Capture the cell that displays the provided text and extract its [X, Y] central coordinate. 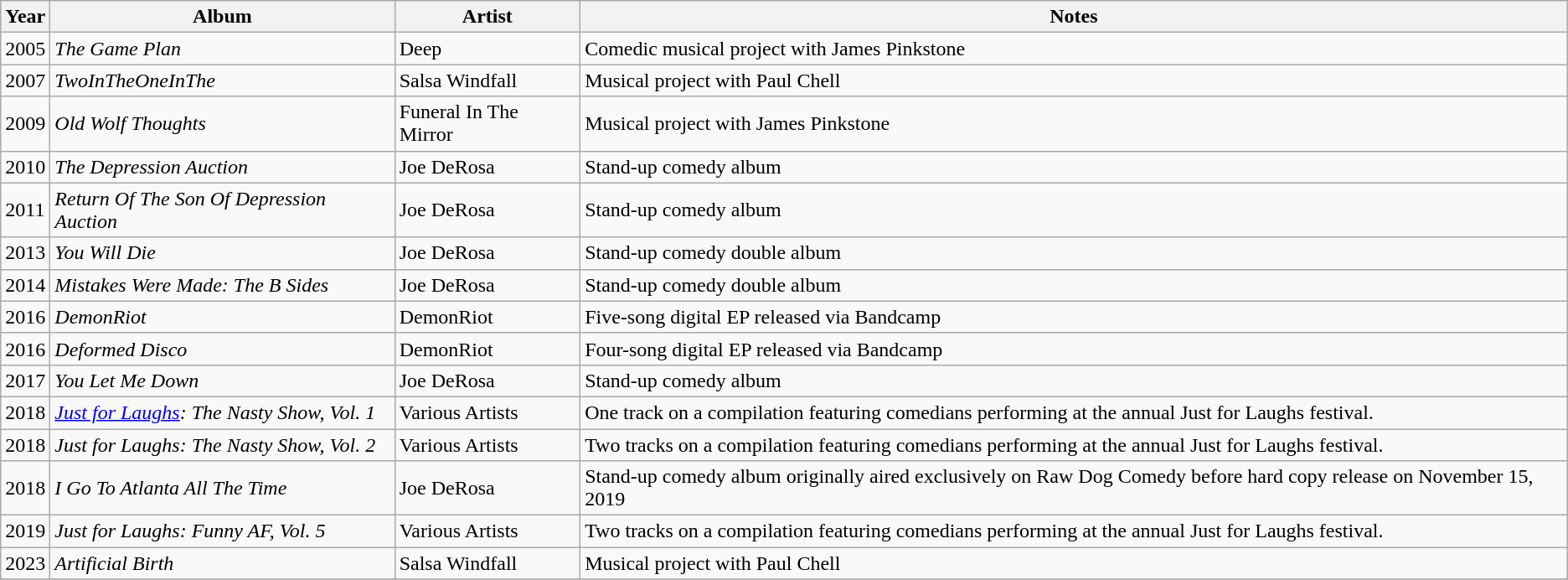
Deep [487, 49]
Four-song digital EP released via Bandcamp [1074, 349]
Album [223, 17]
Old Wolf Thoughts [223, 124]
2007 [25, 80]
Five-song digital EP released via Bandcamp [1074, 317]
2009 [25, 124]
You Will Die [223, 253]
TwoInTheOneInThe [223, 80]
Just for Laughs: Funny AF, Vol. 5 [223, 531]
2013 [25, 253]
Just for Laughs: The Nasty Show, Vol. 2 [223, 445]
Comedic musical project with James Pinkstone [1074, 49]
The Game Plan [223, 49]
Mistakes Were Made: The B Sides [223, 285]
2019 [25, 531]
Stand-up comedy album originally aired exclusively on Raw Dog Comedy before hard copy release on November 15, 2019 [1074, 488]
Deformed Disco [223, 349]
Artist [487, 17]
2011 [25, 210]
2010 [25, 167]
2014 [25, 285]
Artificial Birth [223, 563]
You Let Me Down [223, 381]
Funeral In The Mirror [487, 124]
Just for Laughs: The Nasty Show, Vol. 1 [223, 412]
2005 [25, 49]
Return Of The Son Of Depression Auction [223, 210]
2023 [25, 563]
The Depression Auction [223, 167]
I Go To Atlanta All The Time [223, 488]
Musical project with James Pinkstone [1074, 124]
Notes [1074, 17]
2017 [25, 381]
One track on a compilation featuring comedians performing at the annual Just for Laughs festival. [1074, 412]
Year [25, 17]
